Determine the [X, Y] coordinate at the center of the cell enclosing the given text.  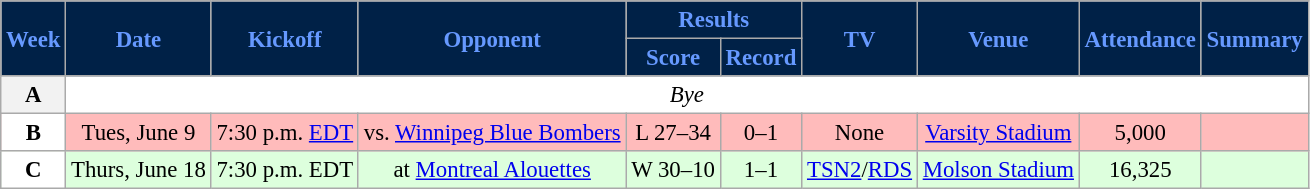
L 27–34 [673, 133]
16,325 [1140, 170]
B [34, 133]
C [34, 170]
Attendance [1140, 38]
Tues, June 9 [138, 133]
Molson Stadium [998, 170]
Varsity Stadium [998, 133]
Score [673, 58]
Thurs, June 18 [138, 170]
1–1 [760, 170]
Results [714, 20]
Week [34, 38]
Record [760, 58]
vs. Winnipeg Blue Bombers [492, 133]
0–1 [760, 133]
Kickoff [284, 38]
TSN2/RDS [860, 170]
Opponent [492, 38]
Summary [1254, 38]
Venue [998, 38]
TV [860, 38]
Date [138, 38]
5,000 [1140, 133]
at Montreal Alouettes [492, 170]
A [34, 95]
W 30–10 [673, 170]
Bye [687, 95]
None [860, 133]
